Detect which cell encompasses the target text, then output its (X, Y) center coordinate. 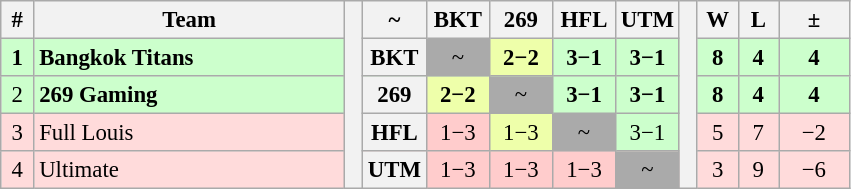
−2 (814, 133)
7 (758, 133)
± (814, 20)
9 (758, 170)
# (18, 20)
269 Gaming (190, 95)
5 (718, 133)
Ultimate (190, 170)
2 (18, 95)
W (718, 20)
Bangkok Titans (190, 58)
L (758, 20)
1 (18, 58)
−6 (814, 170)
Team (190, 20)
Full Louis (190, 133)
